Pinpoint the cell where the given text exists, returning its (X, Y) midpoint coordinate. 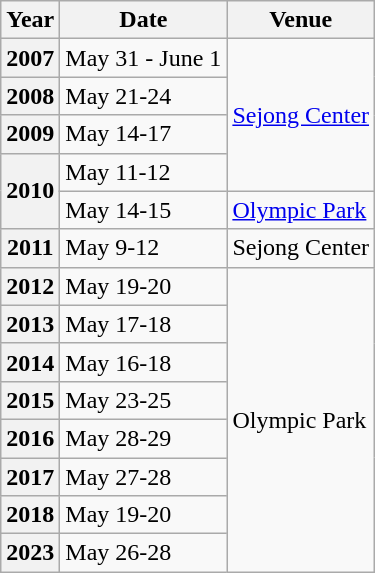
Year (30, 20)
2008 (30, 96)
2013 (30, 324)
Venue (301, 20)
May 26-28 (144, 553)
May 9-12 (144, 248)
May 11-12 (144, 172)
May 31 - June 1 (144, 58)
May 14-15 (144, 210)
May 16-18 (144, 362)
May 27-28 (144, 477)
May 21-24 (144, 96)
2017 (30, 477)
2014 (30, 362)
2016 (30, 438)
2012 (30, 286)
2015 (30, 400)
May 28-29 (144, 438)
May 17-18 (144, 324)
2009 (30, 134)
2010 (30, 191)
2018 (30, 515)
May 23-25 (144, 400)
2011 (30, 248)
2007 (30, 58)
2023 (30, 553)
Date (144, 20)
May 14-17 (144, 134)
